Detect which cell encompasses the target text, then output its [x, y] center coordinate. 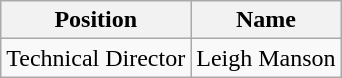
Name [266, 20]
Technical Director [96, 58]
Position [96, 20]
Leigh Manson [266, 58]
